Search for the cell housing the specified text and yield its [X, Y] center coordinate. 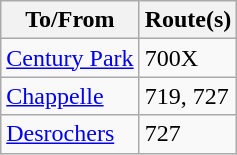
Chappelle [70, 96]
719, 727 [188, 96]
To/From [70, 20]
Desrochers [70, 134]
700X [188, 58]
Century Park [70, 58]
Route(s) [188, 20]
727 [188, 134]
